Extract the (x, y) coordinate from the center of the cell holding the provided text.  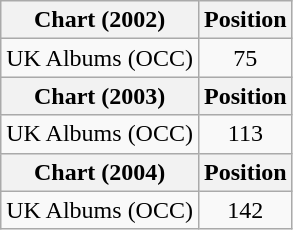
Chart (2002) (100, 20)
Chart (2004) (100, 172)
75 (245, 58)
113 (245, 134)
142 (245, 210)
Chart (2003) (100, 96)
